Return [X, Y] of the center of cell containing provided text 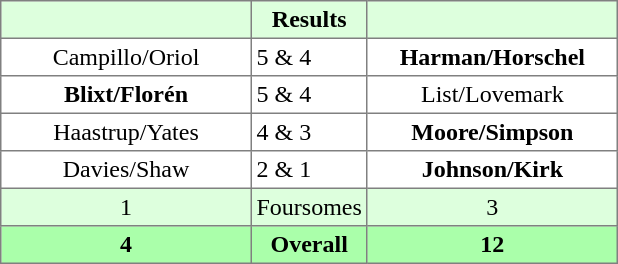
Campillo/Oriol [126, 57]
4 & 3 [309, 132]
2 & 1 [309, 170]
Blixt/Florén [126, 95]
3 [492, 207]
Results [309, 20]
Johnson/Kirk [492, 170]
List/Lovemark [492, 95]
Foursomes [309, 207]
Harman/Horschel [492, 57]
1 [126, 207]
Moore/Simpson [492, 132]
Haastrup/Yates [126, 132]
Davies/Shaw [126, 170]
4 [126, 245]
12 [492, 245]
Overall [309, 245]
